Pinpoint the cell where the given text exists, returning its [X, Y] midpoint coordinate. 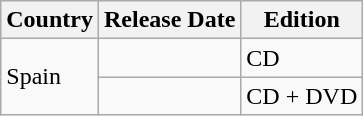
Spain [50, 77]
Edition [302, 20]
CD [302, 58]
CD + DVD [302, 96]
Release Date [169, 20]
Country [50, 20]
